For the text-containing cell, return its midpoint in [X, Y] coordinate format. 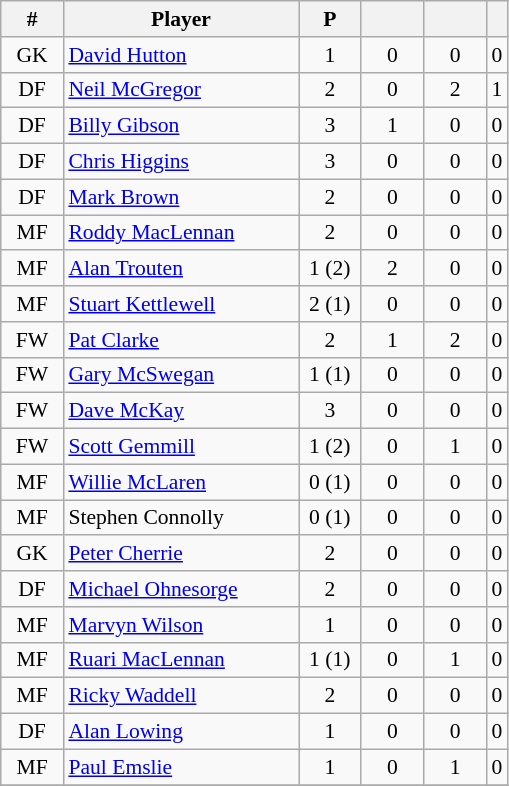
Mark Brown [180, 197]
Alan Trouten [180, 269]
Stephen Connolly [180, 518]
Billy Gibson [180, 126]
Gary McSwegan [180, 375]
P [330, 19]
# [32, 19]
Willie McLaren [180, 482]
Ricky Waddell [180, 696]
Ruari MacLennan [180, 660]
Alan Lowing [180, 732]
Neil McGregor [180, 90]
Marvyn Wilson [180, 625]
Paul Emslie [180, 767]
Scott Gemmill [180, 447]
Michael Ohnesorge [180, 589]
Player [180, 19]
Pat Clarke [180, 340]
David Hutton [180, 55]
Peter Cherrie [180, 554]
Roddy MacLennan [180, 233]
Stuart Kettlewell [180, 304]
Dave McKay [180, 411]
Chris Higgins [180, 162]
2 (1) [330, 304]
